Return the [x, y] coordinate for the center point of the cell that contains the specified text.  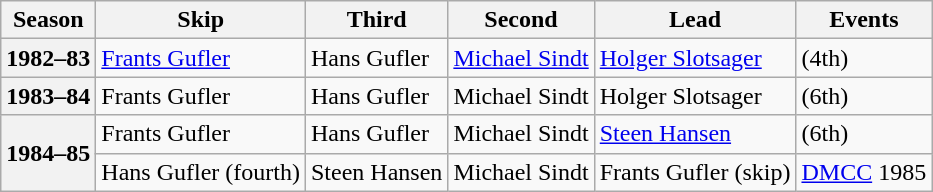
Skip [201, 20]
Lead [695, 20]
Season [48, 20]
(4th) [864, 58]
Frants Gufler (skip) [695, 172]
1983–84 [48, 96]
DMCC 1985 [864, 172]
Third [376, 20]
1984–85 [48, 153]
1982–83 [48, 58]
Events [864, 20]
Hans Gufler (fourth) [201, 172]
Second [521, 20]
